Locate the cell with the specified text and output its [X, Y] center coordinate. 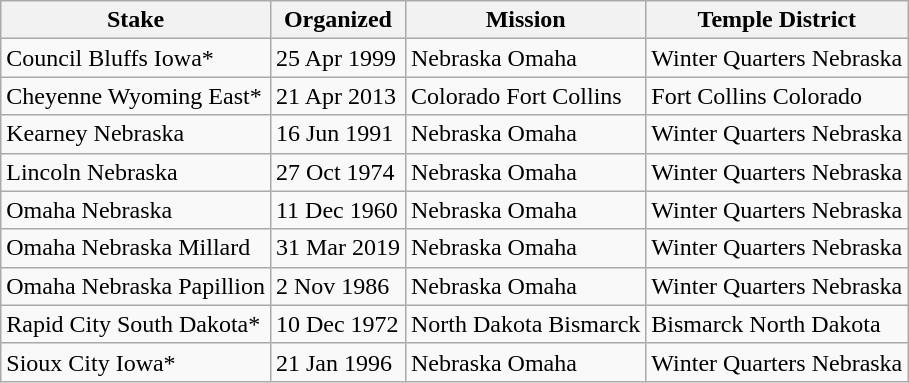
10 Dec 1972 [338, 324]
Mission [525, 20]
Lincoln Nebraska [136, 172]
Bismarck North Dakota [777, 324]
Organized [338, 20]
Omaha Nebraska Millard [136, 248]
Sioux City Iowa* [136, 362]
Colorado Fort Collins [525, 96]
Stake [136, 20]
21 Jan 1996 [338, 362]
27 Oct 1974 [338, 172]
Omaha Nebraska Papillion [136, 286]
Rapid City South Dakota* [136, 324]
Cheyenne Wyoming East* [136, 96]
25 Apr 1999 [338, 58]
Fort Collins Colorado [777, 96]
Temple District [777, 20]
Kearney Nebraska [136, 134]
Council Bluffs Iowa* [136, 58]
2 Nov 1986 [338, 286]
16 Jun 1991 [338, 134]
Omaha Nebraska [136, 210]
11 Dec 1960 [338, 210]
North Dakota Bismarck [525, 324]
31 Mar 2019 [338, 248]
21 Apr 2013 [338, 96]
